Provide the [x, y] coordinate of the cell's center where the given text is located.  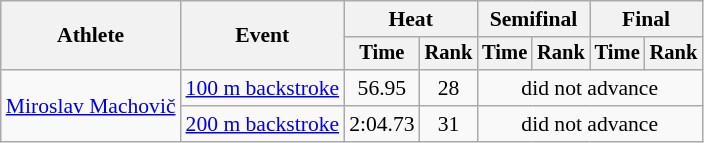
Event [263, 36]
56.95 [382, 88]
Semifinal [533, 19]
Athlete [91, 36]
2:04.73 [382, 124]
Final [646, 19]
100 m backstroke [263, 88]
31 [449, 124]
Miroslav Machovič [91, 106]
200 m backstroke [263, 124]
28 [449, 88]
Heat [410, 19]
